Locate the cell with the specified text and output its (X, Y) center coordinate. 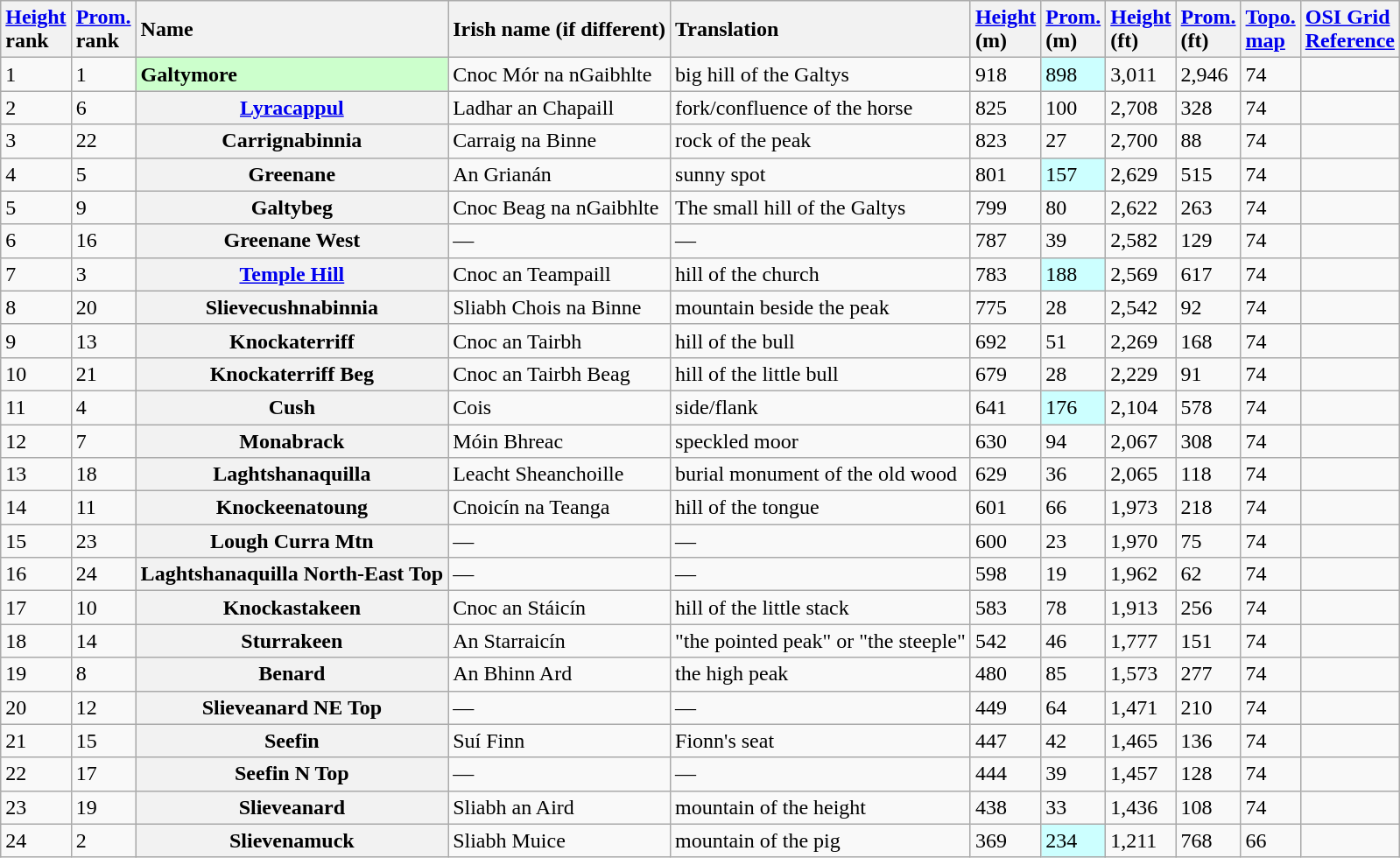
617 (1208, 274)
Prom.(m) (1073, 30)
898 (1073, 74)
OSI GridReference (1350, 30)
210 (1208, 707)
Carrignabinnia (292, 141)
Knockastakeen (292, 608)
Cnoc an Tairbh Beag (559, 374)
787 (1005, 241)
918 (1005, 74)
801 (1005, 174)
Greenane (292, 174)
Cush (292, 407)
768 (1208, 840)
94 (1073, 440)
2,629 (1141, 174)
Name (292, 30)
hill of the tongue (821, 508)
369 (1005, 840)
598 (1005, 574)
Seefin (292, 741)
256 (1208, 608)
78 (1073, 608)
80 (1073, 207)
33 (1073, 807)
1,913 (1141, 608)
775 (1005, 307)
3,011 (1141, 74)
176 (1073, 407)
Knockaterriff Beg (292, 374)
speckled moor (821, 440)
277 (1208, 674)
128 (1208, 774)
42 (1073, 741)
Cnoc an Teampaill (559, 274)
"the pointed peak" or "the steeple" (821, 641)
The small hill of the Galtys (821, 207)
Benard (292, 674)
129 (1208, 241)
2,708 (1141, 108)
91 (1208, 374)
Sturrakeen (292, 641)
92 (1208, 307)
542 (1005, 641)
An Bhinn Ard (559, 674)
85 (1073, 674)
515 (1208, 174)
Height(ft) (1141, 30)
Height(m) (1005, 30)
444 (1005, 774)
1,211 (1141, 840)
1,465 (1141, 741)
Knockeenatoung (292, 508)
100 (1073, 108)
88 (1208, 141)
447 (1005, 741)
Slievenamuck (292, 840)
Cnoc an Stáicín (559, 608)
Cnoicín na Teanga (559, 508)
Laghtshanaquilla North-East Top (292, 574)
Heightrank (36, 30)
825 (1005, 108)
Fionn's seat (821, 741)
big hill of the Galtys (821, 74)
118 (1208, 475)
2,946 (1208, 74)
Sliabh an Aird (559, 807)
679 (1005, 374)
151 (1208, 641)
Slieveanard (292, 807)
2,065 (1141, 475)
Temple Hill (292, 274)
480 (1005, 674)
1,777 (1141, 641)
Galtymore (292, 74)
783 (1005, 274)
Galtybeg (292, 207)
Slieveanard NE Top (292, 707)
578 (1208, 407)
An Grianán (559, 174)
36 (1073, 475)
27 (1073, 141)
308 (1208, 440)
Carraig na Binne (559, 141)
1,457 (1141, 774)
1,970 (1141, 541)
Leacht Sheanchoille (559, 475)
75 (1208, 541)
2,269 (1141, 341)
Seefin N Top (292, 774)
Cnoc Mór na nGaibhlte (559, 74)
mountain beside the peak (821, 307)
Cois (559, 407)
Móin Bhreac (559, 440)
Monabrack (292, 440)
2,542 (1141, 307)
hill of the church (821, 274)
Slievecushnabinnia (292, 307)
hill of the little bull (821, 374)
Cnoc Beag na nGaibhlte (559, 207)
218 (1208, 508)
Prom.rank (103, 30)
burial monument of the old wood (821, 475)
Translation (821, 30)
108 (1208, 807)
2,582 (1141, 241)
168 (1208, 341)
Suí Finn (559, 741)
630 (1005, 440)
2,067 (1141, 440)
823 (1005, 141)
438 (1005, 807)
Knockaterriff (292, 341)
rock of the peak (821, 141)
Laghtshanaquilla (292, 475)
2,700 (1141, 141)
mountain of the height (821, 807)
641 (1005, 407)
449 (1005, 707)
hill of the little stack (821, 608)
side/flank (821, 407)
188 (1073, 274)
1,973 (1141, 508)
the high peak (821, 674)
1,471 (1141, 707)
1,573 (1141, 674)
Lyracappul (292, 108)
Prom.(ft) (1208, 30)
51 (1073, 341)
46 (1073, 641)
Sliabh Muice (559, 840)
Sliabh Chois na Binne (559, 307)
2,104 (1141, 407)
157 (1073, 174)
629 (1005, 475)
An Starraicín (559, 641)
Ladhar an Chapaill (559, 108)
2,229 (1141, 374)
601 (1005, 508)
fork/confluence of the horse (821, 108)
328 (1208, 108)
2,569 (1141, 274)
263 (1208, 207)
62 (1208, 574)
mountain of the pig (821, 840)
Cnoc an Tairbh (559, 341)
234 (1073, 840)
sunny spot (821, 174)
Greenane West (292, 241)
Topo.map (1270, 30)
600 (1005, 541)
583 (1005, 608)
Irish name (if different) (559, 30)
692 (1005, 341)
799 (1005, 207)
Lough Curra Mtn (292, 541)
1,436 (1141, 807)
1,962 (1141, 574)
136 (1208, 741)
64 (1073, 707)
2,622 (1141, 207)
hill of the bull (821, 341)
